Return the [x, y] coordinate for the center point of the cell that contains the specified text.  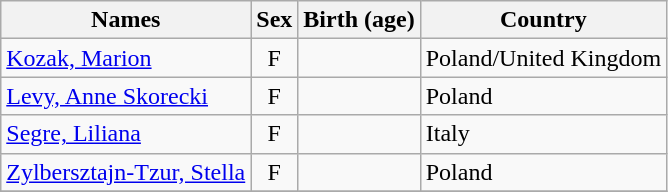
Italy [543, 134]
Sex [274, 20]
Kozak, Marion [126, 58]
Poland/United Kingdom [543, 58]
Zylbersztajn-Tzur, Stella [126, 172]
Country [543, 20]
Birth (age) [359, 20]
Names [126, 20]
Segre, Liliana [126, 134]
Levy, Anne Skorecki [126, 96]
